Find where the given text appears and provide that cell's center as (X, Y) coordinate. 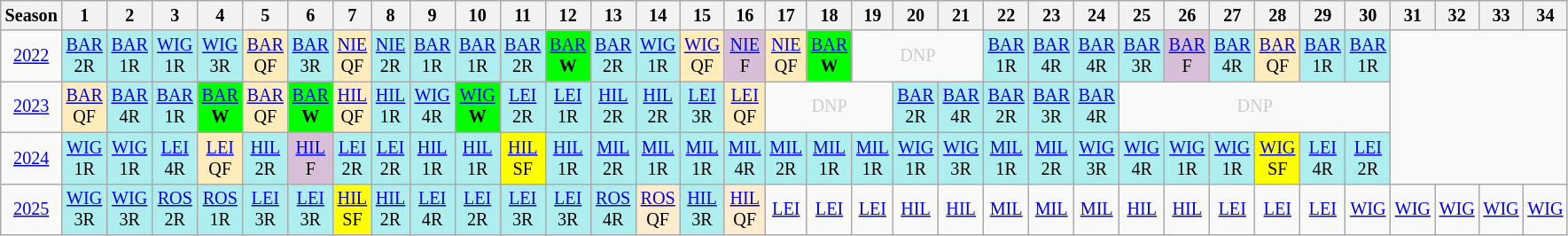
8 (390, 16)
19 (872, 16)
2 (129, 16)
24 (1097, 16)
14 (658, 16)
WIGW (477, 107)
MIL4R (745, 158)
LEI1R (567, 107)
BARF (1188, 56)
NIE2R (390, 56)
29 (1322, 16)
34 (1545, 16)
28 (1278, 16)
11 (523, 16)
2025 (32, 209)
HIL3R (702, 209)
5 (266, 16)
ROSQF (658, 209)
2023 (32, 107)
20 (917, 16)
WIGSF (1278, 158)
HILF (310, 158)
1 (85, 16)
31 (1413, 16)
2024 (32, 158)
15 (702, 16)
WIGQF (702, 56)
22 (1007, 16)
30 (1369, 16)
10 (477, 16)
Season (32, 16)
16 (745, 16)
4 (220, 16)
21 (961, 16)
ROS2R (176, 209)
25 (1142, 16)
ROS4R (613, 209)
23 (1051, 16)
13 (613, 16)
9 (433, 16)
18 (830, 16)
12 (567, 16)
27 (1232, 16)
2022 (32, 56)
17 (787, 16)
6 (310, 16)
32 (1457, 16)
3 (176, 16)
NIEF (745, 56)
7 (353, 16)
26 (1188, 16)
33 (1502, 16)
ROS1R (220, 209)
